From the cell containing the given text, extract its center point as (x, y) coordinate. 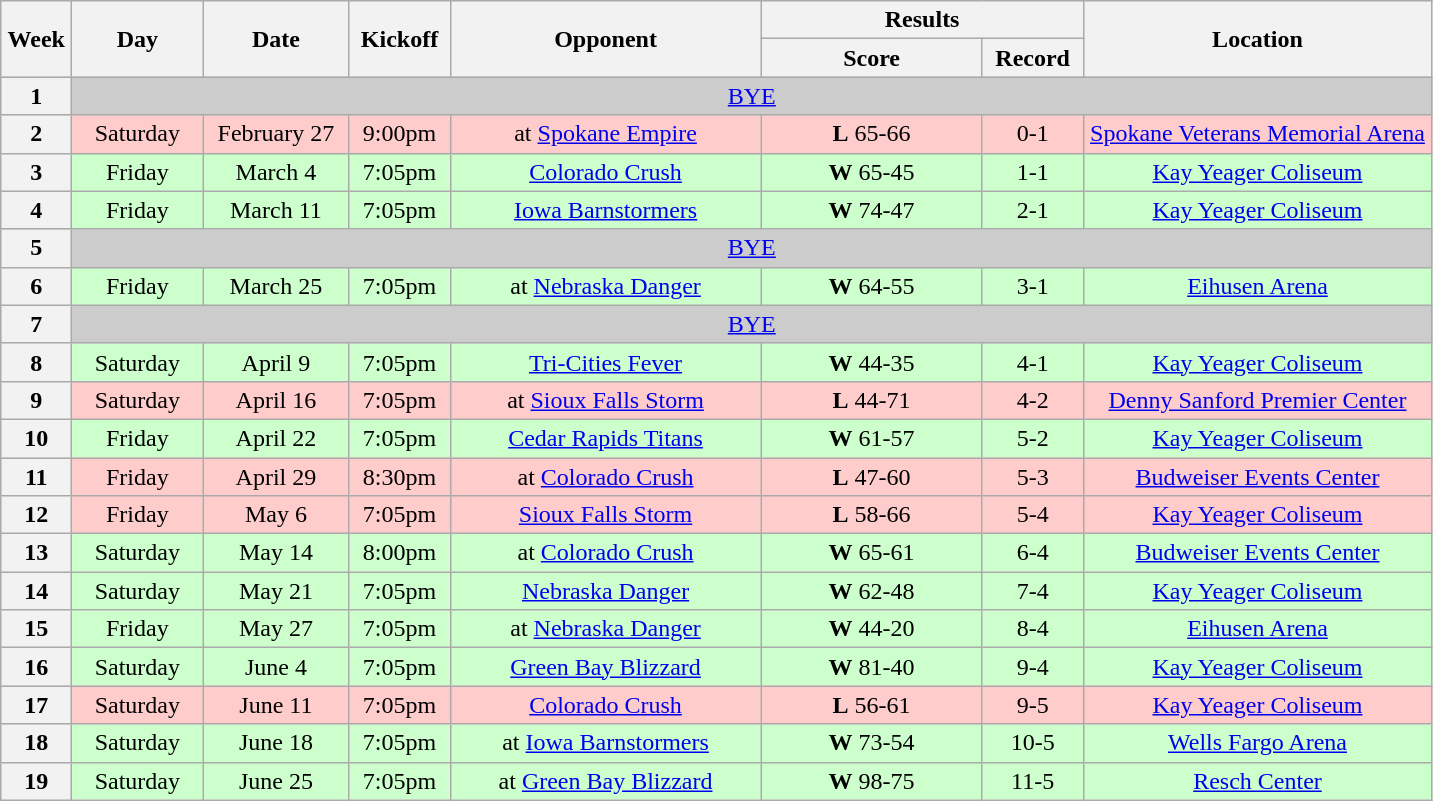
W 62-48 (872, 591)
Opponent (606, 39)
13 (36, 553)
W 64-55 (872, 286)
15 (36, 629)
at Spokane Empire (606, 134)
1 (36, 96)
June 11 (276, 705)
Denny Sanford Premier Center (1258, 400)
Kickoff (400, 39)
Results (922, 20)
11 (36, 477)
April 16 (276, 400)
W 98-75 (872, 781)
L 56-61 (872, 705)
Green Bay Blizzard (606, 667)
4 (36, 210)
8 (36, 362)
3-1 (1032, 286)
14 (36, 591)
Resch Center (1258, 781)
4-1 (1032, 362)
L 58-66 (872, 515)
Week (36, 39)
March 11 (276, 210)
9-4 (1032, 667)
June 18 (276, 743)
12 (36, 515)
2 (36, 134)
Record (1032, 58)
Nebraska Danger (606, 591)
5-3 (1032, 477)
at Iowa Barnstormers (606, 743)
W 74-47 (872, 210)
5-4 (1032, 515)
10-5 (1032, 743)
April 29 (276, 477)
W 65-61 (872, 553)
9:00pm (400, 134)
0-1 (1032, 134)
March 4 (276, 172)
June 25 (276, 781)
6 (36, 286)
L 44-71 (872, 400)
Location (1258, 39)
Date (276, 39)
4-2 (1032, 400)
7-4 (1032, 591)
Wells Fargo Arena (1258, 743)
7 (36, 324)
at Sioux Falls Storm (606, 400)
17 (36, 705)
June 4 (276, 667)
Tri-Cities Fever (606, 362)
W 44-20 (872, 629)
9 (36, 400)
Cedar Rapids Titans (606, 438)
8:30pm (400, 477)
6-4 (1032, 553)
Spokane Veterans Memorial Arena (1258, 134)
8:00pm (400, 553)
16 (36, 667)
1-1 (1032, 172)
18 (36, 743)
9-5 (1032, 705)
May 14 (276, 553)
February 27 (276, 134)
Iowa Barnstormers (606, 210)
March 25 (276, 286)
5-2 (1032, 438)
at Green Bay Blizzard (606, 781)
May 6 (276, 515)
2-1 (1032, 210)
W 44-35 (872, 362)
5 (36, 248)
April 9 (276, 362)
L 47-60 (872, 477)
19 (36, 781)
8-4 (1032, 629)
10 (36, 438)
L 65-66 (872, 134)
W 81-40 (872, 667)
April 22 (276, 438)
W 73-54 (872, 743)
W 61-57 (872, 438)
May 21 (276, 591)
Sioux Falls Storm (606, 515)
11-5 (1032, 781)
3 (36, 172)
Score (872, 58)
May 27 (276, 629)
Day (138, 39)
W 65-45 (872, 172)
